Detect which cell encompasses the target text, then output its (x, y) center coordinate. 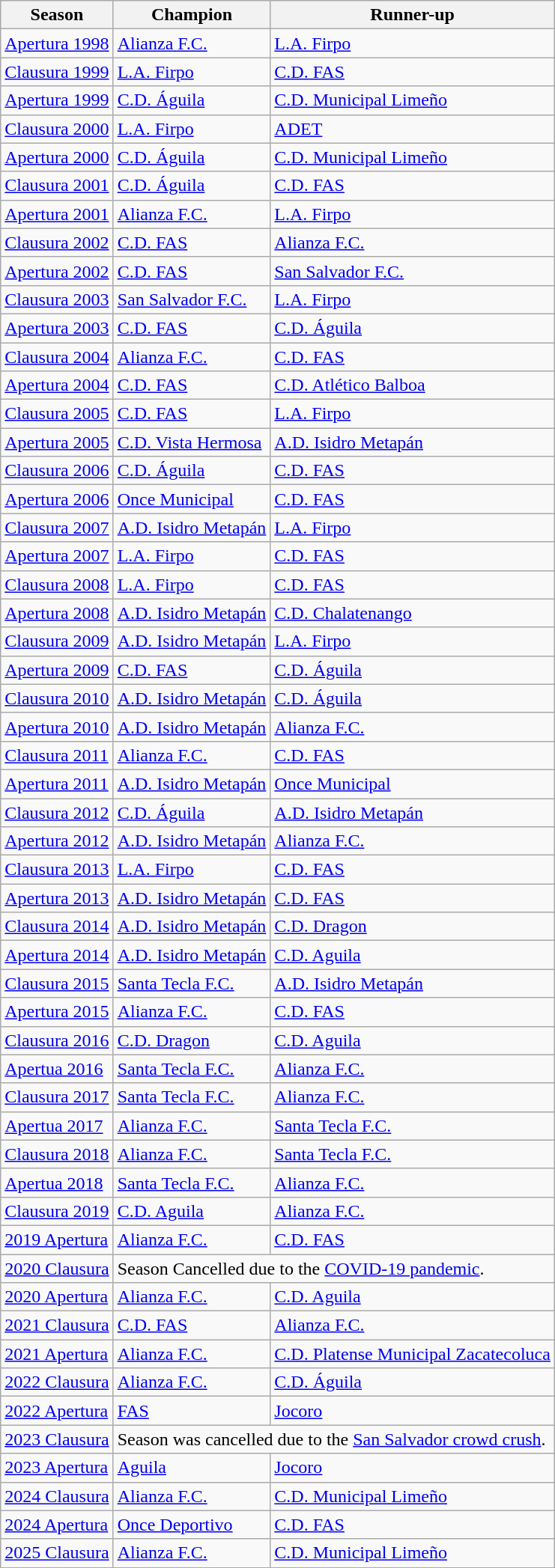
Clausura 2019 (57, 1211)
Apertua 2018 (57, 1183)
C.D. Atlético Balboa (413, 385)
Clausura 2016 (57, 1040)
Champion (192, 15)
2022 Apertura (57, 1411)
FAS (192, 1411)
Apertura 2000 (57, 157)
Clausura 2006 (57, 471)
Apertura 1999 (57, 100)
C.D. Platense Municipal Zacatecoluca (413, 1354)
Runner-up (413, 15)
2025 Clausura (57, 1553)
Clausura 2007 (57, 528)
Apertua 2017 (57, 1126)
Apertura 2007 (57, 556)
Clausura 2008 (57, 585)
Clausura 2014 (57, 927)
Clausura 2009 (57, 641)
C.D. Chalatenango (413, 613)
2021 Apertura (57, 1354)
Clausura 2000 (57, 129)
Season (57, 15)
2023 Clausura (57, 1439)
Apertura 2005 (57, 442)
Apertura 2010 (57, 727)
Clausura 2011 (57, 755)
2023 Apertura (57, 1468)
Clausura 1999 (57, 72)
Season was cancelled due to the San Salvador crowd crush. (334, 1439)
Apertura 2008 (57, 613)
Apertura 2013 (57, 898)
Clausura 2018 (57, 1154)
Apertura 2004 (57, 385)
2022 Clausura (57, 1382)
2020 Clausura (57, 1269)
Clausura 2004 (57, 357)
Clausura 2001 (57, 186)
Aguila (192, 1468)
Apertura 2001 (57, 214)
2019 Apertura (57, 1239)
Apertua 2016 (57, 1069)
2024 Clausura (57, 1496)
Clausura 2010 (57, 698)
Clausura 2015 (57, 983)
Apertura 2006 (57, 499)
Clausura 2005 (57, 414)
Apertura 1998 (57, 43)
ADET (413, 129)
Clausura 2013 (57, 870)
Clausura 2002 (57, 242)
Apertura 2014 (57, 955)
Apertura 2003 (57, 328)
Apertura 2002 (57, 271)
Clausura 2012 (57, 812)
2021 Clausura (57, 1326)
Apertura 2009 (57, 670)
Clausura 2017 (57, 1097)
C.D. Vista Hermosa (192, 442)
Apertura 2011 (57, 784)
Season Cancelled due to the COVID-19 pandemic. (334, 1269)
Apertura 2015 (57, 1012)
Once Deportivo (192, 1525)
Clausura 2003 (57, 299)
2024 Apertura (57, 1525)
Apertura 2012 (57, 841)
2020 Apertura (57, 1297)
